Return [x, y] of the center of cell containing provided text 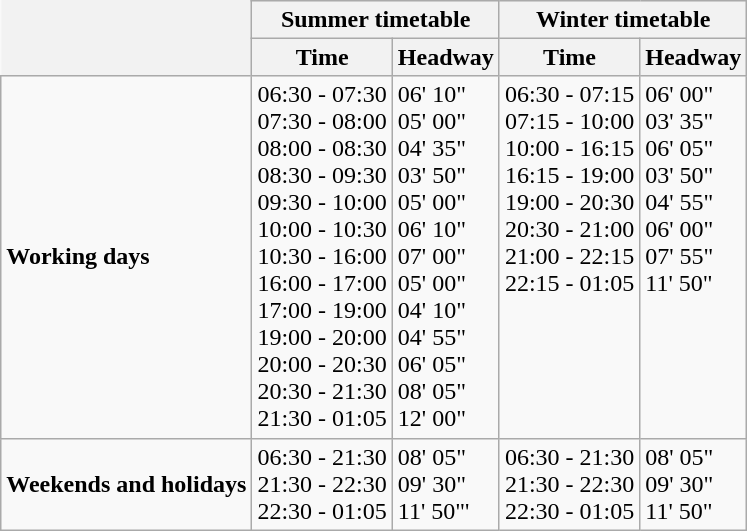
Winter timetable [622, 19]
08' 05"09' 30"11' 50"' [446, 484]
Weekends and holidays [126, 484]
Summer timetable [376, 19]
06:30 - 07:1507:15 - 10:0010:00 - 16:1516:15 - 19:0019:00 - 20:3020:30 - 21:0021:00 - 22:1522:15 - 01:05 [569, 257]
Working days [126, 257]
06' 10"05' 00"04' 35"03' 50"05' 00"06' 10"07' 00"05' 00"04' 10"04' 55"06' 05"08' 05"12' 00" [446, 257]
08' 05"09' 30"11' 50" [694, 484]
06' 00"03' 35"06' 05"03' 50"04' 55"06' 00"07' 55"11' 50" [694, 257]
